From the cell containing the given text, extract its center point as [x, y] coordinate. 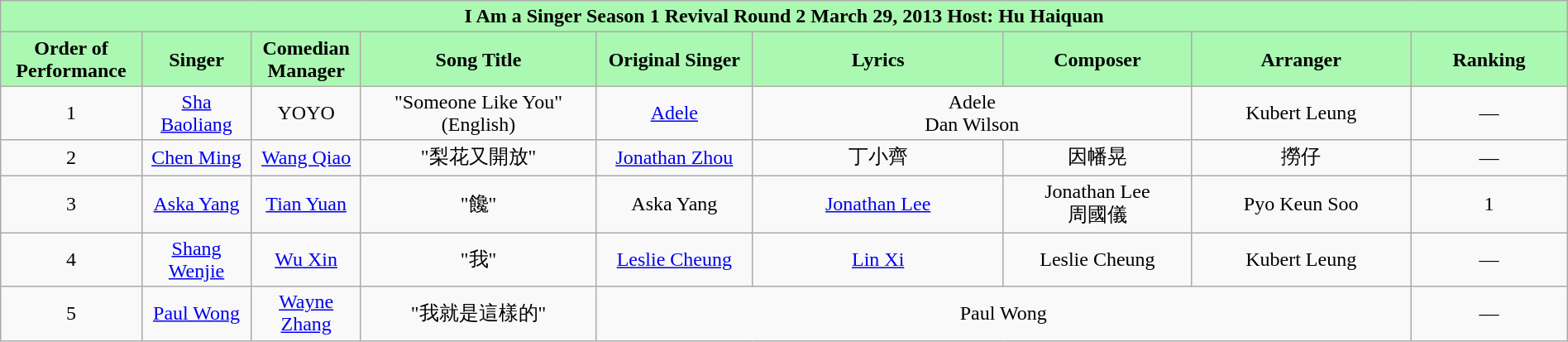
Order of Performance [71, 60]
"梨花又開放" [478, 157]
撈仔 [1302, 157]
Adele [675, 113]
AdeleDan Wilson [973, 113]
Comedian Manager [306, 60]
I Am a Singer Season 1 Revival Round 2 March 29, 2013 Host: Hu Haiquan [784, 17]
因幡晃 [1097, 157]
Pyo Keun Soo [1302, 205]
2 [71, 157]
Jonathan Zhou [675, 157]
丁小齊 [878, 157]
Wayne Zhang [306, 313]
Sha Baoliang [197, 113]
Wu Xin [306, 260]
Lyrics [878, 60]
Arranger [1302, 60]
Lin Xi [878, 260]
"Someone Like You" (English) [478, 113]
Jonathan Lee周國儀 [1097, 205]
"我就是這樣的" [478, 313]
Ranking [1489, 60]
Composer [1097, 60]
"饞" [478, 205]
Singer [197, 60]
YOYO [306, 113]
Jonathan Lee [878, 205]
Chen Ming [197, 157]
3 [71, 205]
Wang Qiao [306, 157]
5 [71, 313]
Original Singer [675, 60]
Shang Wenjie [197, 260]
Tian Yuan [306, 205]
"我" [478, 260]
Song Title [478, 60]
4 [71, 260]
